Determine the [X, Y] coordinate at the center of the cell enclosing the given text.  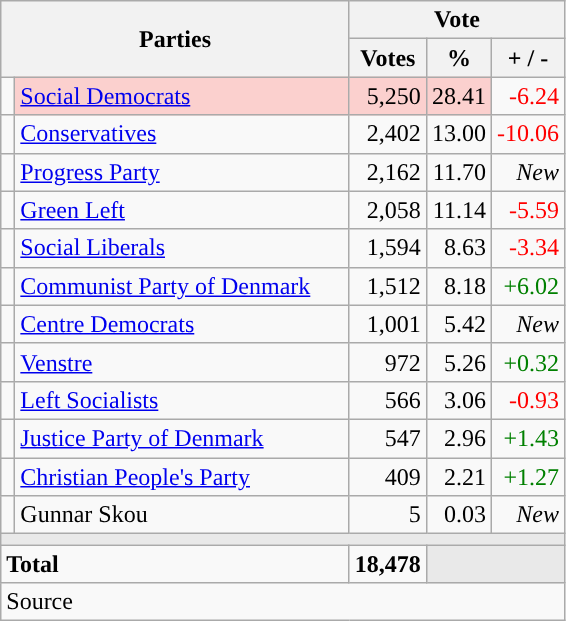
-0.93 [528, 400]
-5.59 [528, 210]
-10.06 [528, 134]
18,478 [388, 564]
13.00 [458, 134]
Votes [388, 58]
972 [388, 362]
8.18 [458, 286]
5.26 [458, 362]
547 [388, 438]
% [458, 58]
2,402 [388, 134]
Christian People's Party [182, 477]
+0.32 [528, 362]
Social Liberals [182, 248]
5,250 [388, 96]
+1.27 [528, 477]
Progress Party [182, 172]
Gunnar Skou [182, 515]
5 [388, 515]
Vote [456, 20]
Conservatives [182, 134]
Venstre [182, 362]
1,512 [388, 286]
11.14 [458, 210]
Centre Democrats [182, 324]
0.03 [458, 515]
-3.34 [528, 248]
2.21 [458, 477]
Left Socialists [182, 400]
Green Left [182, 210]
566 [388, 400]
Source [283, 602]
Total [176, 564]
-6.24 [528, 96]
+ / - [528, 58]
Parties [176, 39]
2.96 [458, 438]
8.63 [458, 248]
Social Democrats [182, 96]
409 [388, 477]
Justice Party of Denmark [182, 438]
+1.43 [528, 438]
11.70 [458, 172]
28.41 [458, 96]
1,001 [388, 324]
2,162 [388, 172]
3.06 [458, 400]
2,058 [388, 210]
+6.02 [528, 286]
Communist Party of Denmark [182, 286]
5.42 [458, 324]
1,594 [388, 248]
